Search for the cell housing the specified text and yield its (X, Y) center coordinate. 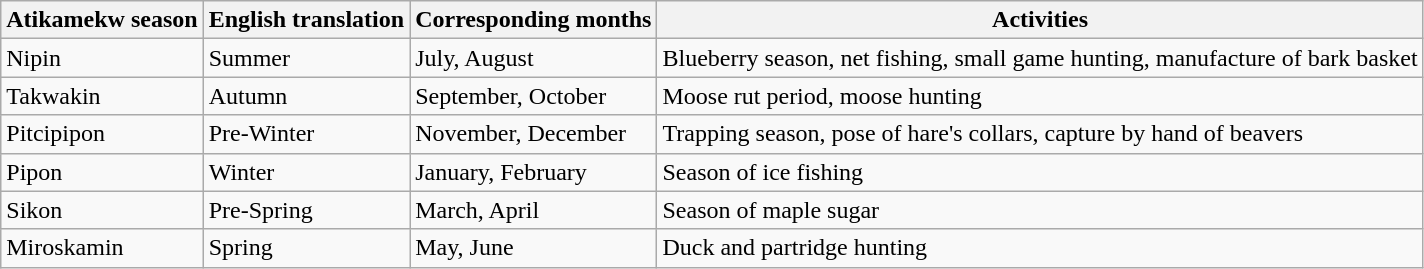
Pre-Spring (306, 210)
May, June (534, 248)
July, August (534, 58)
Summer (306, 58)
English translation (306, 20)
Nipin (102, 58)
March, April (534, 210)
Autumn (306, 96)
Pitcipipon (102, 134)
Duck and partridge hunting (1040, 248)
Atikamekw season (102, 20)
Winter (306, 172)
Miroskamin (102, 248)
Activities (1040, 20)
Pre-Winter (306, 134)
Sikon (102, 210)
Trapping season, pose of hare's collars, capture by hand of beavers (1040, 134)
January, February (534, 172)
Corresponding months (534, 20)
September, October (534, 96)
Moose rut period, moose hunting (1040, 96)
November, December (534, 134)
Spring (306, 248)
Blueberry season, net fishing, small game hunting, manufacture of bark basket (1040, 58)
Takwakin (102, 96)
Pipon (102, 172)
Season of ice fishing (1040, 172)
Season of maple sugar (1040, 210)
